Detect which cell encompasses the target text, then output its (X, Y) center coordinate. 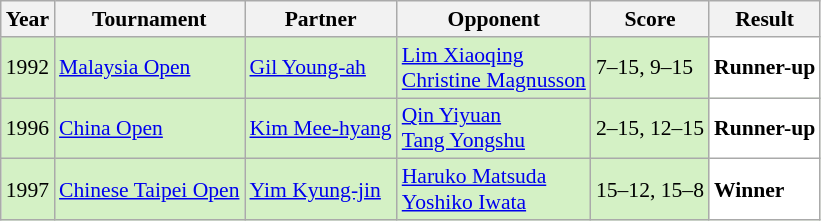
Haruko Matsuda Yoshiko Iwata (494, 190)
Winner (764, 190)
Yim Kyung-jin (320, 190)
Tournament (149, 19)
Gil Young-ah (320, 68)
1996 (28, 128)
Chinese Taipei Open (149, 190)
Score (650, 19)
Year (28, 19)
15–12, 15–8 (650, 190)
Opponent (494, 19)
2–15, 12–15 (650, 128)
Result (764, 19)
Partner (320, 19)
China Open (149, 128)
1997 (28, 190)
7–15, 9–15 (650, 68)
Lim Xiaoqing Christine Magnusson (494, 68)
Qin Yiyuan Tang Yongshu (494, 128)
Kim Mee-hyang (320, 128)
Malaysia Open (149, 68)
1992 (28, 68)
